Determine the (X, Y) coordinate at the center of the cell enclosing the given text.  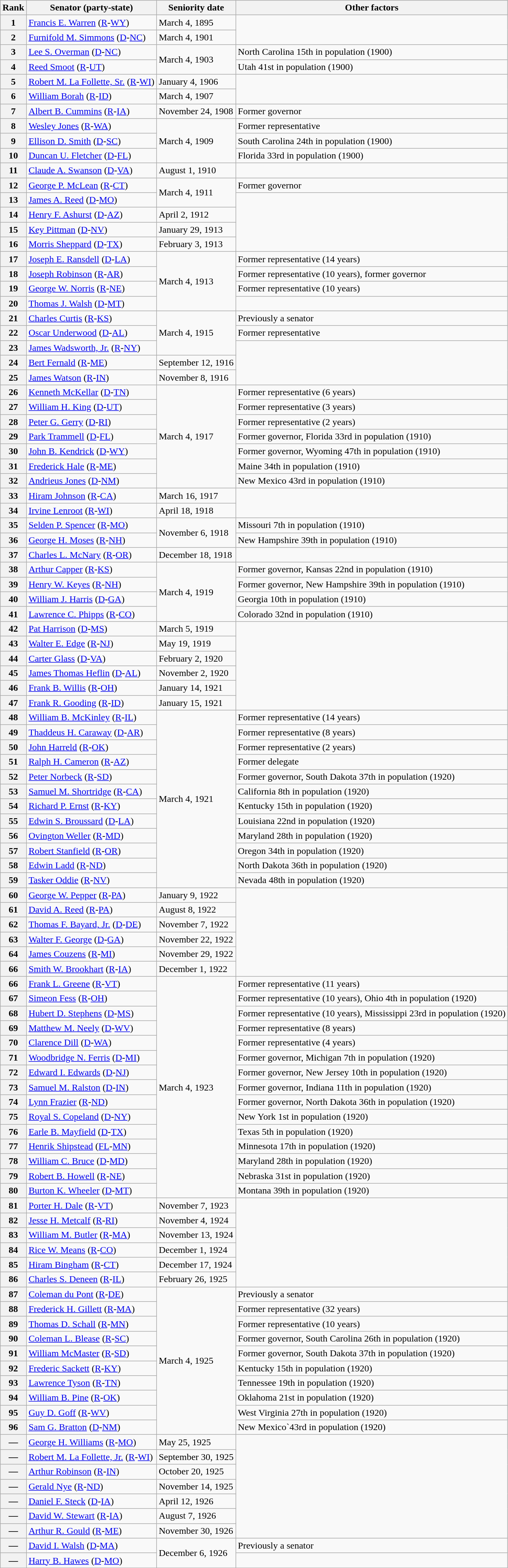
George W. Pepper (R-PA) (92, 895)
8 (13, 126)
Henry F. Ashurst (D-AZ) (92, 215)
35 (13, 525)
November 4, 1924 (196, 1220)
71 (13, 1058)
Edwin Ladd (R-ND) (92, 865)
Selden P. Spencer (R-MO) (92, 525)
New Mexico 43rd in population (1910) (372, 481)
62 (13, 925)
94 (13, 1398)
William H. King (D-UT) (92, 407)
November 7, 1923 (196, 1206)
August 7, 1926 (196, 1516)
Rice W. Means (R-CO) (92, 1250)
28 (13, 422)
25 (13, 377)
March 4, 1903 (196, 59)
88 (13, 1309)
96 (13, 1427)
Hubert D. Stephens (D-MS) (92, 1013)
79 (13, 1176)
Frank B. Willis (R-OH) (92, 688)
40 (13, 599)
7 (13, 111)
November 6, 1918 (196, 533)
Morris Sheppard (D-TX) (92, 244)
Nebraska 31st in population (1920) (372, 1176)
November 13, 1924 (196, 1235)
5 (13, 82)
Edward I. Edwards (D-NJ) (92, 1072)
2 (13, 37)
39 (13, 584)
46 (13, 688)
78 (13, 1161)
March 4, 1923 (196, 1087)
Frank L. Greene (R-VT) (92, 984)
December 1, 1924 (196, 1250)
March 4, 1911 (196, 193)
New Hampshire 39th in population (1910) (372, 540)
22 (13, 333)
November 8, 1916 (196, 377)
Richard P. Ernst (R-KY) (92, 806)
12 (13, 185)
Joseph Robinson (R-AR) (92, 274)
South Carolina 24th in population (1900) (372, 141)
North Carolina 15th in population (1900) (372, 52)
George H. Moses (R-NH) (92, 540)
Montana 39th in population (1920) (372, 1191)
77 (13, 1146)
Former representative (10 years), Ohio 4th in population (1920) (372, 998)
November 22, 1922 (196, 939)
29 (13, 437)
Lee S. Overman (D-NC) (92, 52)
Senator (party-state) (92, 8)
37 (13, 555)
April 18, 1918 (196, 510)
West Virginia 27th in population (1920) (372, 1413)
72 (13, 1072)
March 4, 1913 (196, 281)
November 14, 1925 (196, 1486)
March 5, 1919 (196, 629)
Colorado 32nd in population (1910) (372, 614)
42 (13, 629)
John Harreld (R-OK) (92, 747)
November 24, 1908 (196, 111)
Burton K. Wheeler (D-MT) (92, 1191)
60 (13, 895)
January 4, 1906 (196, 82)
Frank R. Gooding (R-ID) (92, 703)
January 9, 1922 (196, 895)
70 (13, 1043)
Former representative (6 years) (372, 392)
15 (13, 230)
September 12, 1916 (196, 362)
Tennessee 19th in population (1920) (372, 1383)
30 (13, 451)
Henry W. Keyes (R-NH) (92, 584)
Daniel F. Steck (D-IA) (92, 1501)
Former representative (3 years) (372, 407)
November 30, 1926 (196, 1531)
11 (13, 170)
Former governor, New Hampshire 39th in population (1910) (372, 584)
52 (13, 777)
49 (13, 732)
New Mexico`43rd in population (1920) (372, 1427)
Robert B. Howell (R-NE) (92, 1176)
19 (13, 289)
Peter Norbeck (R-SD) (92, 777)
Thomas J. Walsh (D-MT) (92, 303)
November 2, 1920 (196, 673)
March 4, 1921 (196, 799)
Edwin S. Broussard (D-LA) (92, 821)
November 29, 1922 (196, 954)
Joseph E. Ransdell (D-LA) (92, 259)
March 16, 1917 (196, 496)
William J. Harris (D-GA) (92, 599)
53 (13, 791)
Former representative (11 years) (372, 984)
63 (13, 939)
Andrieus Jones (D-NM) (92, 481)
Kenneth McKellar (D-TN) (92, 392)
Charles S. Deneen (R-IL) (92, 1279)
November 7, 1922 (196, 925)
Robert Stanfield (R-OR) (92, 850)
December 17, 1924 (196, 1265)
David W. Stewart (R-IA) (92, 1516)
August 8, 1922 (196, 910)
Oregon 34th in population (1920) (372, 850)
Clarence Dill (D-WA) (92, 1043)
93 (13, 1383)
44 (13, 659)
82 (13, 1220)
Earle B. Mayfield (D-TX) (92, 1132)
95 (13, 1413)
9 (13, 141)
43 (13, 643)
Lawrence C. Phipps (R-CO) (92, 614)
Charles Curtis (R-KS) (92, 318)
Arthur Capper (R-KS) (92, 570)
89 (13, 1324)
William B. McKinley (R-IL) (92, 718)
21 (13, 318)
Wesley Jones (R-WA) (92, 126)
Oscar Underwood (D-AL) (92, 333)
James A. Reed (D-MO) (92, 200)
Thomas F. Bayard, Jr. (D-DE) (92, 925)
Former governor, Indiana 11th in population (1920) (372, 1087)
Hiram Bingham (R-CT) (92, 1265)
56 (13, 836)
55 (13, 821)
Frederic Sackett (R-KY) (92, 1368)
Georgia 10th in population (1910) (372, 599)
Walter E. Edge (R-NJ) (92, 643)
January 29, 1913 (196, 230)
76 (13, 1132)
January 14, 1921 (196, 688)
1 (13, 23)
Former governor, Wyoming 47th in population (1910) (372, 451)
50 (13, 747)
85 (13, 1265)
Claude A. Swanson (D-VA) (92, 170)
William M. Butler (R-MA) (92, 1235)
87 (13, 1294)
61 (13, 910)
May 19, 1919 (196, 643)
26 (13, 392)
Key Pittman (D-NV) (92, 230)
Former governor, New Jersey 10th in population (1920) (372, 1072)
24 (13, 362)
August 1, 1910 (196, 170)
Former representative (10 years), Mississippi 23rd in population (1920) (372, 1013)
March 4, 1915 (196, 333)
Charles L. McNary (R-OR) (92, 555)
23 (13, 348)
69 (13, 1028)
February 26, 1925 (196, 1279)
January 15, 1921 (196, 703)
91 (13, 1353)
Minnesota 17th in population (1920) (372, 1146)
Smith W. Brookhart (R-IA) (92, 969)
David A. Reed (R-PA) (92, 910)
Peter G. Gerry (D-RI) (92, 422)
September 30, 1925 (196, 1457)
Carter Glass (D-VA) (92, 659)
Samuel M. Shortridge (R-CA) (92, 791)
Louisiana 22nd in population (1920) (372, 821)
April 12, 1926 (196, 1501)
March 4, 1925 (196, 1361)
32 (13, 481)
Jesse H. Metcalf (R-RI) (92, 1220)
Thaddeus H. Caraway (D-AR) (92, 732)
Walter F. George (D-GA) (92, 939)
William B. Pine (R-OK) (92, 1398)
December 6, 1926 (196, 1553)
Duncan U. Fletcher (D-FL) (92, 155)
75 (13, 1117)
James Watson (R-IN) (92, 377)
Albert B. Cummins (R-IA) (92, 111)
54 (13, 806)
17 (13, 259)
Former governor, Kansas 22nd in population (1910) (372, 570)
John B. Kendrick (D-WY) (92, 451)
Arthur Robinson (R-IN) (92, 1472)
27 (13, 407)
58 (13, 865)
Coleman L. Blease (R-SC) (92, 1338)
Former governor, South Carolina 26th in population (1920) (372, 1338)
Furnifold M. Simmons (D-NC) (92, 37)
Arthur R. Gould (R-ME) (92, 1531)
James Thomas Heflin (D-AL) (92, 673)
92 (13, 1368)
Former representative (32 years) (372, 1309)
Henrik Shipstead (FL-MN) (92, 1146)
Pat Harrison (D-MS) (92, 629)
Lynn Frazier (R-ND) (92, 1102)
73 (13, 1087)
Hiram Johnson (R-CA) (92, 496)
Missouri 7th in population (1910) (372, 525)
Former representative (4 years) (372, 1043)
38 (13, 570)
March 4, 1909 (196, 141)
Guy D. Goff (R-WV) (92, 1413)
North Dakota 36th in population (1920) (372, 865)
David I. Walsh (D-MA) (92, 1545)
February 3, 1913 (196, 244)
Former delegate (372, 762)
68 (13, 1013)
80 (13, 1191)
Samuel M. Ralston (D-IN) (92, 1087)
Sam G. Bratton (D-NM) (92, 1427)
83 (13, 1235)
10 (13, 155)
Former representative (10 years), former governor (372, 274)
William Borah (R-ID) (92, 96)
December 18, 1918 (196, 555)
Thomas D. Schall (R-MN) (92, 1324)
Lawrence Tyson (R-TN) (92, 1383)
47 (13, 703)
April 2, 1912 (196, 215)
Porter H. Dale (R-VT) (92, 1206)
31 (13, 466)
Nevada 48th in population (1920) (372, 880)
90 (13, 1338)
Tasker Oddie (R-NV) (92, 880)
Francis E. Warren (R-WY) (92, 23)
20 (13, 303)
34 (13, 510)
48 (13, 718)
James Wadsworth, Jr. (R-NY) (92, 348)
Seniority date (196, 8)
December 1, 1922 (196, 969)
Texas 5th in population (1920) (372, 1132)
6 (13, 96)
Maine 34th in population (1910) (372, 466)
Ellison D. Smith (D-SC) (92, 141)
March 4, 1901 (196, 37)
16 (13, 244)
Ovington Weller (R-MD) (92, 836)
13 (13, 200)
45 (13, 673)
36 (13, 540)
3 (13, 52)
Matthew M. Neely (D-WV) (92, 1028)
May 25, 1925 (196, 1442)
Royal S. Copeland (D-NY) (92, 1117)
81 (13, 1206)
Robert M. La Follette, Sr. (R-WI) (92, 82)
Ralph H. Cameron (R-AZ) (92, 762)
84 (13, 1250)
51 (13, 762)
March 4, 1907 (196, 96)
Bert Fernald (R-ME) (92, 362)
Rank (13, 8)
18 (13, 274)
Park Trammell (D-FL) (92, 437)
October 20, 1925 (196, 1472)
59 (13, 880)
33 (13, 496)
Reed Smoot (R-UT) (92, 67)
George H. Williams (R-MO) (92, 1442)
New York 1st in population (1920) (372, 1117)
86 (13, 1279)
64 (13, 954)
George W. Norris (R-NE) (92, 289)
74 (13, 1102)
67 (13, 998)
March 4, 1895 (196, 23)
4 (13, 67)
57 (13, 850)
Other factors (372, 8)
William C. Bruce (D-MD) (92, 1161)
Former governor, North Dakota 36th in population (1920) (372, 1102)
Oklahoma 21st in population (1920) (372, 1398)
Florida 33rd in population (1900) (372, 155)
February 2, 1920 (196, 659)
Irvine Lenroot (R-WI) (92, 510)
George P. McLean (R-CT) (92, 185)
41 (13, 614)
Woodbridge N. Ferris (D-MI) (92, 1058)
Former governor, Florida 33rd in population (1910) (372, 437)
March 4, 1917 (196, 436)
March 4, 1919 (196, 592)
Simeon Fess (R-OH) (92, 998)
Former governor, Michigan 7th in population (1920) (372, 1058)
Frederick H. Gillett (R-MA) (92, 1309)
Gerald Nye (R-ND) (92, 1486)
Robert M. La Follette, Jr. (R-WI) (92, 1457)
14 (13, 215)
James Couzens (R-MI) (92, 954)
Coleman du Pont (R-DE) (92, 1294)
Utah 41st in population (1900) (372, 67)
William McMaster (R-SD) (92, 1353)
California 8th in population (1920) (372, 791)
Harry B. Hawes (D-MO) (92, 1560)
Frederick Hale (R-ME) (92, 466)
